Return (X, Y) of the center of cell containing provided text 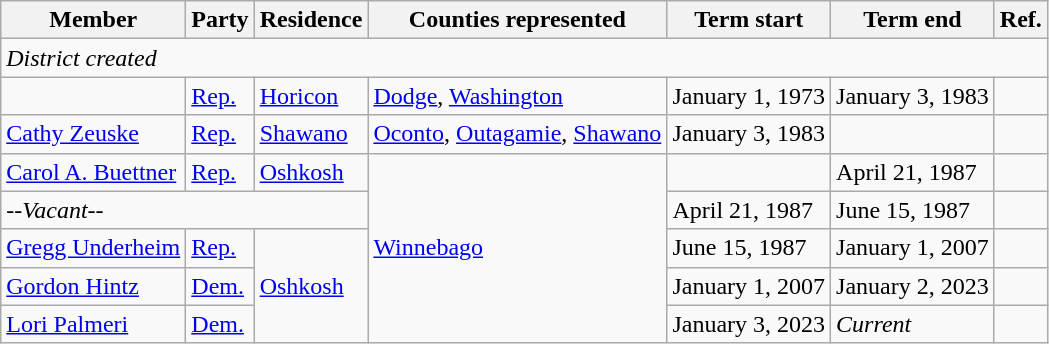
Term start (749, 20)
Member (94, 20)
January 3, 2023 (749, 324)
--Vacant-- (184, 210)
Shawano (311, 134)
Horicon (311, 96)
Carol A. Buettner (94, 172)
Term end (913, 20)
Gordon Hintz (94, 286)
Ref. (1020, 20)
Gregg Underheim (94, 248)
Residence (311, 20)
Cathy Zeuske (94, 134)
January 2, 2023 (913, 286)
District created (524, 58)
Current (913, 324)
Counties represented (518, 20)
Dodge, Washington (518, 96)
Winnebago (518, 248)
Oconto, Outagamie, Shawano (518, 134)
Party (220, 20)
Lori Palmeri (94, 324)
January 1, 1973 (749, 96)
